Identify which cell holds the provided text, then report its (X, Y) central coordinate. 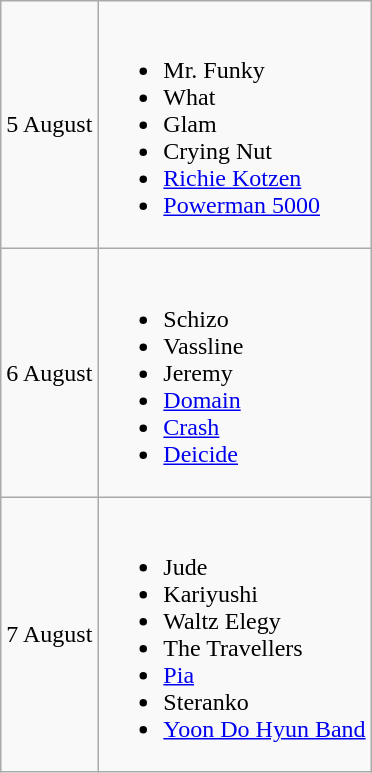
Jude Kariyushi Waltz Elegy The Travellers Pia Steranko Yoon Do Hyun Band (234, 634)
7 August (50, 634)
6 August (50, 373)
Mr. Funky What Glam Crying Nut Richie Kotzen Powerman 5000 (234, 125)
5 August (50, 125)
Schizo Vassline Jeremy Domain Crash Deicide (234, 373)
